Scan for the cell matching the given text and deliver its [X, Y] coordinate at center. 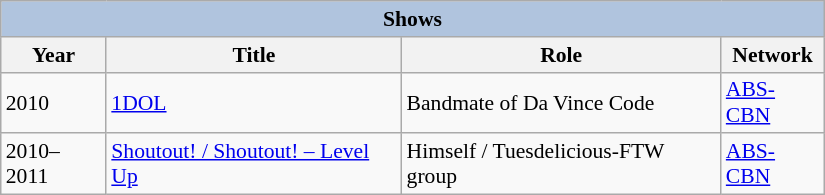
2010–2011 [54, 164]
Bandmate of Da Vince Code [562, 102]
Year [54, 55]
1DOL [254, 102]
2010 [54, 102]
Role [562, 55]
Network [772, 55]
Title [254, 55]
Shows [413, 19]
Himself / Tuesdelicious-FTW group [562, 164]
Shoutout! / Shoutout! – Level Up [254, 164]
